Scan for the cell matching the given text and deliver its [x, y] coordinate at center. 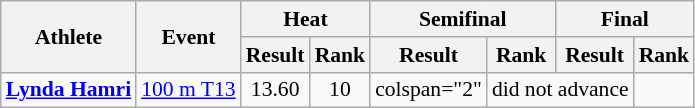
colspan="2" [428, 90]
Semifinal [462, 19]
Final [624, 19]
Athlete [68, 36]
did not advance [560, 90]
13.60 [276, 90]
Lynda Hamri [68, 90]
Event [188, 36]
Heat [306, 19]
100 m T13 [188, 90]
10 [340, 90]
